Return (x, y) of the center of cell containing provided text 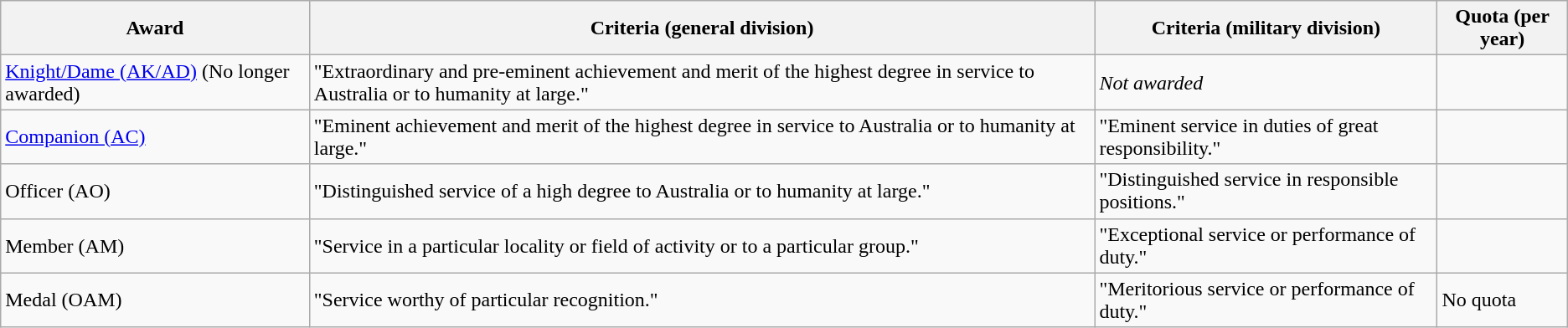
Not awarded (1266, 82)
"Extraordinary and pre-eminent achievement and merit of the highest degree in service to Australia or to humanity at large." (702, 82)
Officer (AO) (156, 191)
Knight/Dame (AK/AD) (No longer awarded) (156, 82)
"Eminent service in duties of great responsibility." (1266, 137)
No quota (1503, 300)
"Meritorious service or performance of duty." (1266, 300)
"Service worthy of particular recognition." (702, 300)
Criteria (general division) (702, 28)
"Exceptional service or performance of duty." (1266, 246)
"Eminent achievement and merit of the highest degree in service to Australia or to humanity at large." (702, 137)
Criteria (military division) (1266, 28)
Award (156, 28)
"Distinguished service of a high degree to Australia or to humanity at large." (702, 191)
Medal (OAM) (156, 300)
"Service in a particular locality or field of activity or to a particular group." (702, 246)
Quota (per year) (1503, 28)
Companion (AC) (156, 137)
"Distinguished service in responsible positions." (1266, 191)
Member (AM) (156, 246)
